Identify which cell holds the provided text, then report its [X, Y] central coordinate. 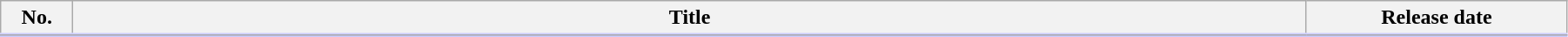
Release date [1436, 18]
Title [690, 18]
No. [37, 18]
